Pinpoint the cell where the given text exists, returning its (X, Y) midpoint coordinate. 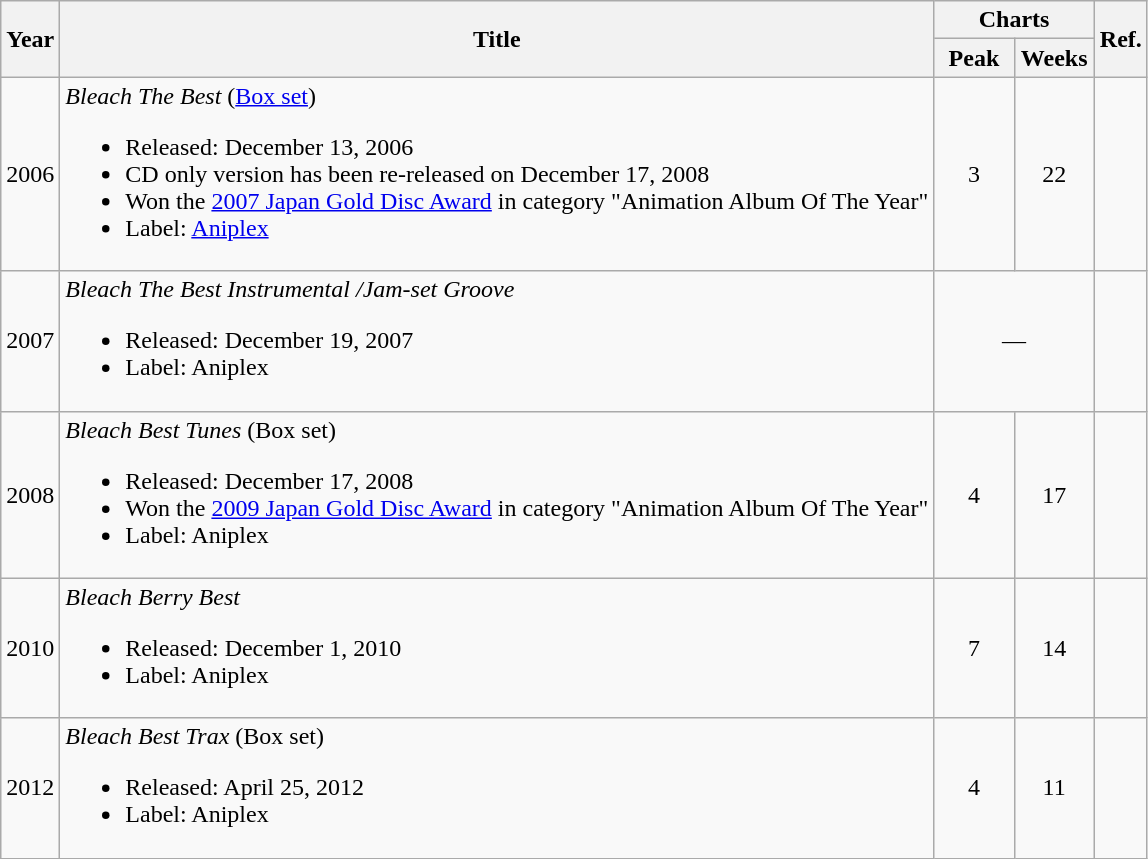
7 (974, 648)
— (1014, 341)
22 (1054, 174)
Year (30, 39)
Weeks (1054, 58)
2010 (30, 648)
2008 (30, 494)
2007 (30, 341)
Title (497, 39)
Bleach Berry BestReleased: December 1, 2010Label: Aniplex (497, 648)
11 (1054, 788)
Ref. (1120, 39)
17 (1054, 494)
Bleach Best Trax (Box set)Released: April 25, 2012Label: Aniplex (497, 788)
Bleach Best Tunes (Box set)Released: December 17, 2008Won the 2009 Japan Gold Disc Award in category "Animation Album Of The Year"Label: Aniplex (497, 494)
2012 (30, 788)
Charts (1014, 20)
Bleach The Best Instrumental /Jam-set GrooveReleased: December 19, 2007Label: Aniplex (497, 341)
3 (974, 174)
Peak (974, 58)
2006 (30, 174)
14 (1054, 648)
